Determine the [X, Y] coordinate at the center of the cell enclosing the given text.  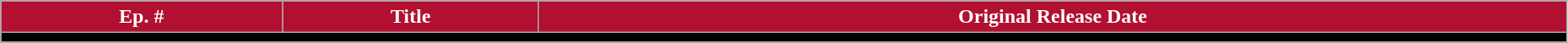
Ep. # [142, 17]
Title [411, 17]
Original Release Date [1053, 17]
